Identify which cell holds the provided text, then report its (x, y) central coordinate. 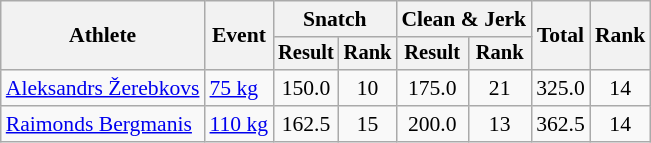
Athlete (103, 36)
10 (368, 88)
325.0 (560, 88)
Snatch (334, 19)
15 (368, 124)
150.0 (306, 88)
Aleksandrs Žerebkovs (103, 88)
200.0 (432, 124)
110 kg (240, 124)
75 kg (240, 88)
362.5 (560, 124)
175.0 (432, 88)
21 (500, 88)
Raimonds Bergmanis (103, 124)
Total (560, 36)
Clean & Jerk (464, 19)
13 (500, 124)
Event (240, 36)
162.5 (306, 124)
